Extract the [x, y] coordinate from the center of the cell holding the provided text.  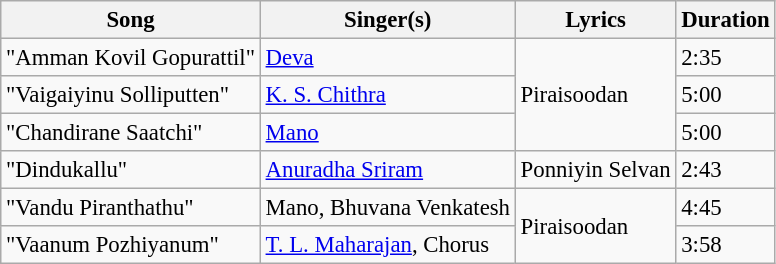
Anuradha Sriram [388, 170]
"Vaigaiyinu Solliputten" [131, 95]
T. L. Maharajan, Chorus [388, 245]
Lyrics [596, 20]
2:43 [726, 170]
2:35 [726, 58]
Deva [388, 58]
K. S. Chithra [388, 95]
Ponniyin Selvan [596, 170]
3:58 [726, 245]
"Dindukallu" [131, 170]
"Vaanum Pozhiyanum" [131, 245]
"Amman Kovil Gopurattil" [131, 58]
Mano [388, 133]
Duration [726, 20]
Mano, Bhuvana Venkatesh [388, 208]
"Vandu Piranthathu" [131, 208]
Singer(s) [388, 20]
4:45 [726, 208]
"Chandirane Saatchi" [131, 133]
Song [131, 20]
